Find where the given text appears and provide that cell's center as (x, y) coordinate. 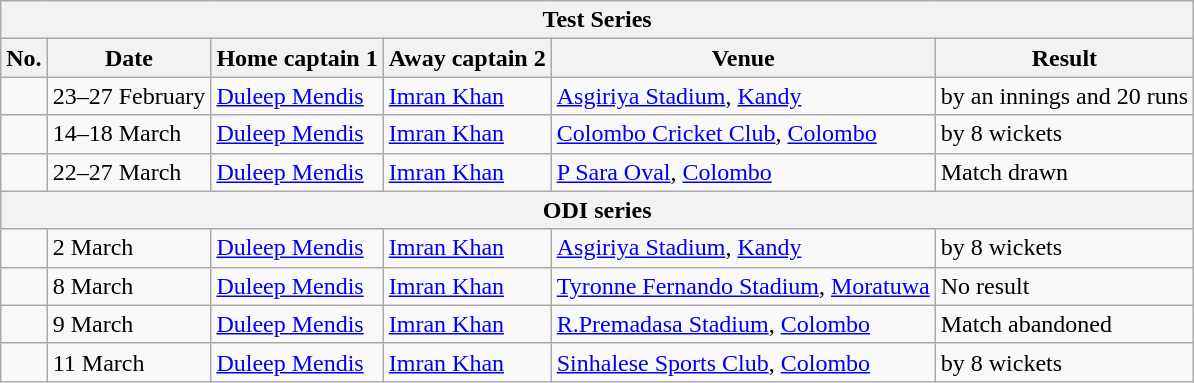
Sinhalese Sports Club, Colombo (743, 362)
9 March (129, 324)
22–27 March (129, 172)
Home captain 1 (297, 58)
Venue (743, 58)
Match drawn (1064, 172)
R.Premadasa Stadium, Colombo (743, 324)
ODI series (598, 210)
23–27 February (129, 96)
P Sara Oval, Colombo (743, 172)
by an innings and 20 runs (1064, 96)
11 March (129, 362)
Date (129, 58)
Tyronne Fernando Stadium, Moratuwa (743, 286)
Colombo Cricket Club, Colombo (743, 134)
Match abandoned (1064, 324)
No. (24, 58)
8 March (129, 286)
Away captain 2 (467, 58)
No result (1064, 286)
Result (1064, 58)
2 March (129, 248)
14–18 March (129, 134)
Test Series (598, 20)
